Determine the [X, Y] coordinate at the center of the cell enclosing the given text.  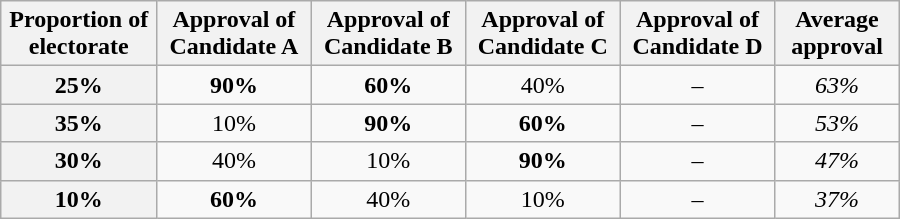
53% [837, 123]
35% [79, 123]
Approval of Candidate A [234, 34]
Proportion of electorate [79, 34]
Average approval [837, 34]
Approval of Candidate B [388, 34]
Approval of Candidate D [698, 34]
Approval of Candidate C [542, 34]
25% [79, 85]
63% [837, 85]
30% [79, 161]
47% [837, 161]
37% [837, 199]
